Extract the [x, y] coordinate from the center of the cell holding the provided text.  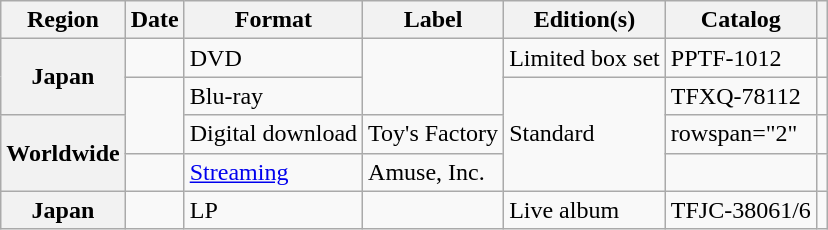
Format [273, 20]
Limited box set [585, 58]
Date [154, 20]
TFJC-38061/6 [740, 210]
LP [273, 210]
Label [434, 20]
DVD [273, 58]
Worldwide [63, 153]
Streaming [273, 172]
PPTF-1012 [740, 58]
Edition(s) [585, 20]
Toy's Factory [434, 134]
Blu-ray [273, 96]
Live album [585, 210]
Digital download [273, 134]
Region [63, 20]
Catalog [740, 20]
Amuse, Inc. [434, 172]
rowspan="2" [740, 134]
Standard [585, 134]
TFXQ-78112 [740, 96]
